Scan for the cell matching the given text and deliver its (X, Y) coordinate at center. 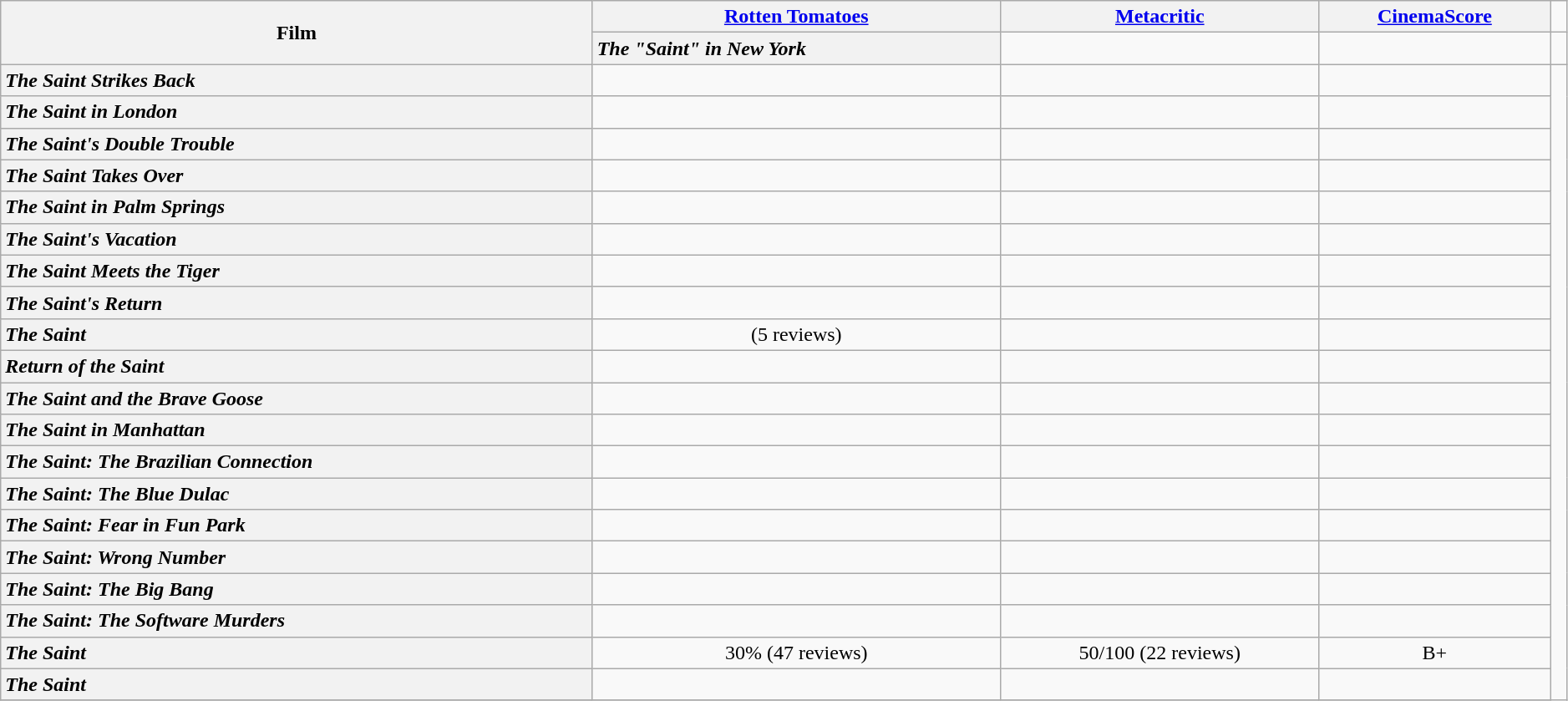
The Saint Meets the Tiger (297, 271)
The Saint: The Big Bang (297, 589)
CinemaScore (1434, 17)
The Saint and the Brave Goose (297, 399)
The "Saint" in New York (796, 48)
The Saint: Fear in Fun Park (297, 526)
The Saint's Return (297, 302)
B+ (1434, 653)
The Saint: Wrong Number (297, 557)
The Saint's Double Trouble (297, 144)
Rotten Tomatoes (796, 17)
Return of the Saint (297, 366)
The Saint Strikes Back (297, 80)
The Saint in Manhattan (297, 430)
The Saint in Palm Springs (297, 207)
The Saint Takes Over (297, 175)
The Saint's Vacation (297, 239)
The Saint: The Software Murders (297, 621)
(5 reviews) (796, 334)
30% (47 reviews) (796, 653)
Film (297, 33)
The Saint: The Blue Dulac (297, 494)
Metacritic (1160, 17)
The Saint in London (297, 112)
50/100 (22 reviews) (1160, 653)
The Saint: The Brazilian Connection (297, 462)
